Search for the cell housing the specified text and yield its [x, y] center coordinate. 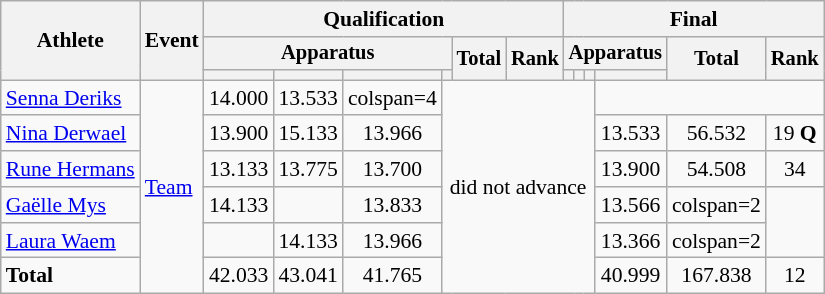
13.833 [392, 205]
13.775 [308, 169]
Team [172, 187]
43.041 [308, 276]
Nina Derwael [70, 134]
colspan=4 [392, 98]
did not advance [518, 187]
13.366 [630, 241]
Qualification [384, 19]
Event [172, 40]
Final [694, 19]
56.532 [716, 134]
Athlete [70, 40]
13.566 [630, 205]
Senna Deriks [70, 98]
19 Q [795, 134]
Gaëlle Mys [70, 205]
54.508 [716, 169]
34 [795, 169]
13.133 [238, 169]
40.999 [630, 276]
167.838 [716, 276]
Laura Waem [70, 241]
12 [795, 276]
13.700 [392, 169]
14.000 [238, 98]
41.765 [392, 276]
42.033 [238, 276]
15.133 [308, 134]
Rune Hermans [70, 169]
